Return [X, Y] of the center of cell containing provided text 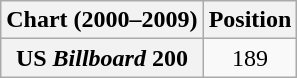
189 [250, 58]
Position [250, 20]
Chart (2000–2009) [102, 20]
US Billboard 200 [102, 58]
